Return the (x, y) coordinate for the center point of the cell that contains the specified text.  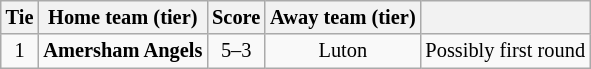
Luton (342, 51)
Score (236, 17)
Possibly first round (506, 51)
5–3 (236, 51)
Away team (tier) (342, 17)
Home team (tier) (122, 17)
1 (20, 51)
Amersham Angels (122, 51)
Tie (20, 17)
